Identify which cell holds the provided text, then report its [X, Y] central coordinate. 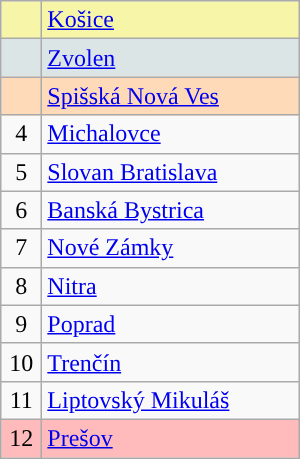
Košice [170, 20]
6 [22, 210]
10 [22, 362]
Nitra [170, 286]
Poprad [170, 324]
Spišská Nová Ves [170, 96]
Michalovce [170, 134]
Liptovský Mikuláš [170, 400]
12 [22, 438]
Nové Zámky [170, 248]
Trenčín [170, 362]
4 [22, 134]
7 [22, 248]
Slovan Bratislava [170, 172]
11 [22, 400]
9 [22, 324]
Banská Bystrica [170, 210]
8 [22, 286]
Zvolen [170, 58]
Prešov [170, 438]
5 [22, 172]
